Return [X, Y] of the center of cell containing provided text 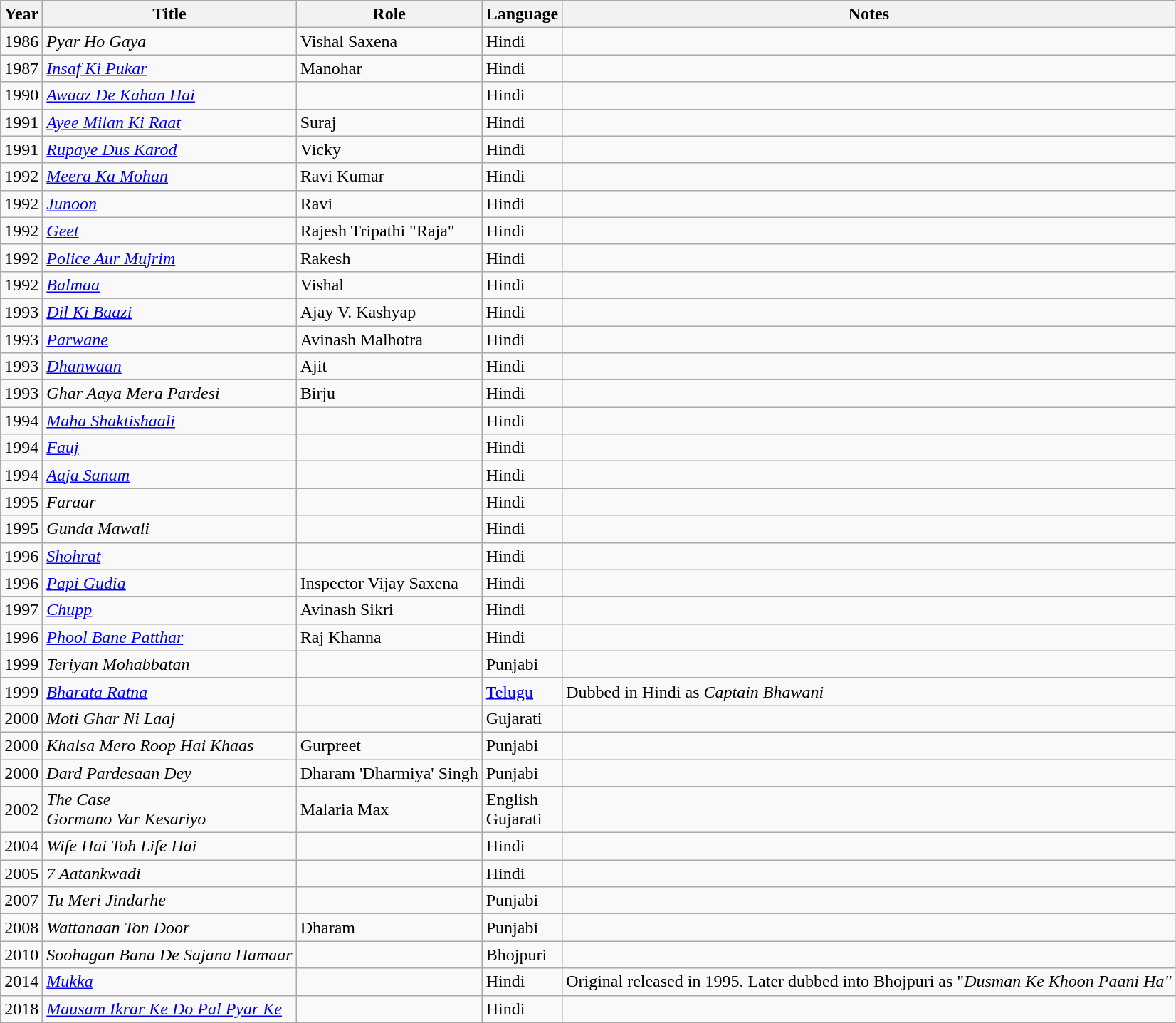
Birju [389, 394]
Dard Pardesaan Dey [169, 772]
2005 [21, 874]
Bhojpuri [522, 955]
Mukka [169, 982]
Faraar [169, 502]
2007 [21, 901]
Phool Bane Patthar [169, 637]
Rajesh Tripathi "Raja" [389, 231]
Title [169, 14]
Dharam [389, 928]
Language [522, 14]
Police Aur Mujrim [169, 258]
Vishal Saxena [389, 41]
Ghar Aaya Mera Pardesi [169, 394]
1986 [21, 41]
7 Aatankwadi [169, 874]
Gujarati [522, 718]
Telugu [522, 691]
Papi Gudia [169, 583]
Balmaa [169, 285]
Soohagan Bana De Sajana Hamaar [169, 955]
The CaseGormano Var Kesariyo [169, 810]
Avinash Malhotra [389, 340]
Tu Meri Jindarhe [169, 901]
Inspector Vijay Saxena [389, 583]
Pyar Ho Gaya [169, 41]
Teriyan Mohabbatan [169, 664]
2004 [21, 846]
2018 [21, 1009]
Maha Shaktishaali [169, 421]
Dil Ki Baazi [169, 312]
Awaaz De Kahan Hai [169, 95]
2008 [21, 928]
Gunda Mawali [169, 529]
Dharam 'Dharmiya' Singh [389, 772]
Insaf Ki Pukar [169, 68]
Ravi Kumar [389, 177]
Gurpreet [389, 745]
Chupp [169, 610]
Dhanwaan [169, 367]
Vicky [389, 149]
Ayee Milan Ki Raat [169, 122]
Wife Hai Toh Life Hai [169, 846]
1987 [21, 68]
Moti Ghar Ni Laaj [169, 718]
Year [21, 14]
Notes [868, 14]
2010 [21, 955]
2014 [21, 982]
Bharata Ratna [169, 691]
Mausam Ikrar Ke Do Pal Pyar Ke [169, 1009]
2002 [21, 810]
1990 [21, 95]
Meera Ka Mohan [169, 177]
1997 [21, 610]
Geet [169, 231]
Suraj [389, 122]
Parwane [169, 340]
Wattanaan Ton Door [169, 928]
Shohrat [169, 556]
Rakesh [389, 258]
Role [389, 14]
Junoon [169, 204]
Rupaye Dus Karod [169, 149]
Avinash Sikri [389, 610]
Dubbed in Hindi as Captain Bhawani [868, 691]
Original released in 1995. Later dubbed into Bhojpuri as "Dusman Ke Khoon Paani Ha" [868, 982]
Vishal [389, 285]
Ravi [389, 204]
Ajit [389, 367]
Malaria Max [389, 810]
Ajay V. Kashyap [389, 312]
Aaja Sanam [169, 475]
Fauj [169, 448]
EnglishGujarati [522, 810]
Manohar [389, 68]
Khalsa Mero Roop Hai Khaas [169, 745]
Raj Khanna [389, 637]
